Detect which cell encompasses the target text, then output its [X, Y] center coordinate. 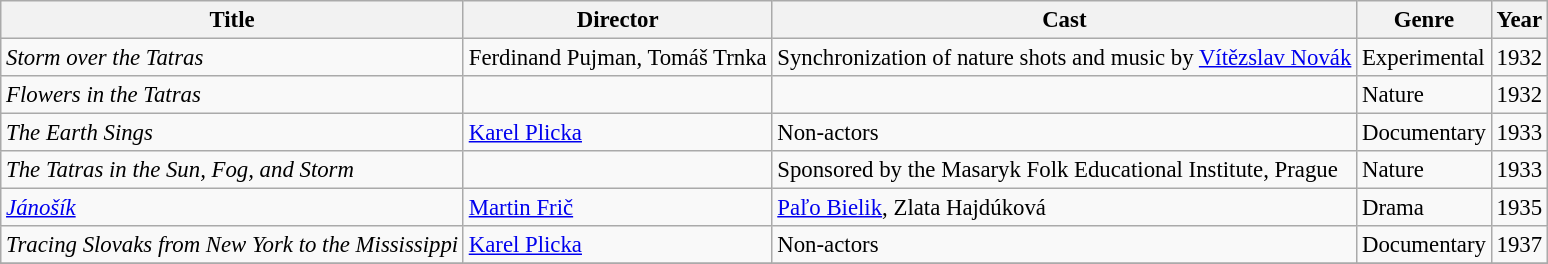
Flowers in the Tatras [232, 95]
The Tatras in the Sun, Fog, and Storm [232, 170]
Drama [1424, 208]
Storm over the Tatras [232, 58]
Synchronization of nature shots and music by Vítězslav Novák [1064, 58]
1937 [1519, 245]
Jánošík [232, 208]
Paľo Bielik, Zlata Hajdúková [1064, 208]
Experimental [1424, 58]
Title [232, 20]
Year [1519, 20]
Martin Frič [618, 208]
1935 [1519, 208]
Genre [1424, 20]
Cast [1064, 20]
Director [618, 20]
The Earth Sings [232, 133]
Tracing Slovaks from New York to the Mississippi [232, 245]
Sponsored by the Masaryk Folk Educational Institute, Prague [1064, 170]
Ferdinand Pujman, Tomáš Trnka [618, 58]
